From the cell containing the given text, extract its center point as [x, y] coordinate. 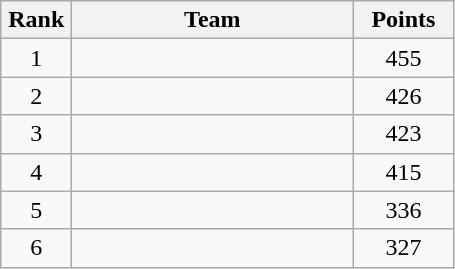
336 [404, 210]
4 [36, 172]
Team [212, 20]
415 [404, 172]
Points [404, 20]
2 [36, 96]
1 [36, 58]
6 [36, 248]
423 [404, 134]
455 [404, 58]
327 [404, 248]
3 [36, 134]
5 [36, 210]
426 [404, 96]
Rank [36, 20]
